Return the [X, Y] coordinate for the center point of the cell that contains the specified text.  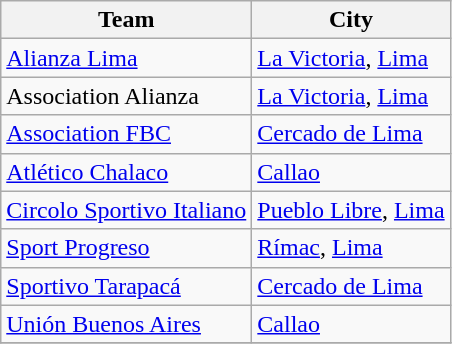
City [351, 20]
Sport Progreso [126, 248]
Alianza Lima [126, 58]
Sportivo Tarapacá [126, 286]
Circolo Sportivo Italiano [126, 210]
Rímac, Lima [351, 248]
Unión Buenos Aires [126, 324]
Pueblo Libre, Lima [351, 210]
Atlético Chalaco [126, 172]
Team [126, 20]
Association FBC [126, 134]
Association Alianza [126, 96]
